Return [X, Y] of the center of cell containing provided text 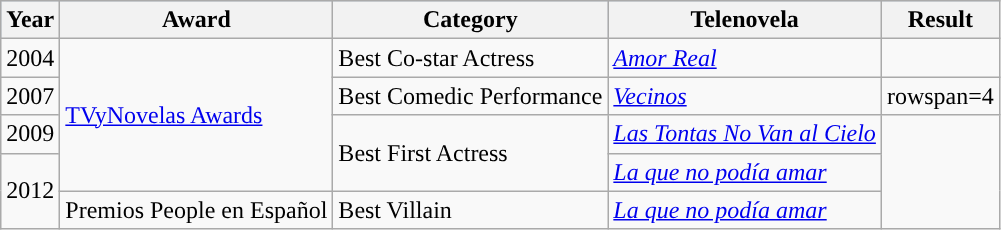
rowspan=4 [940, 96]
Best Comedic Performance [470, 96]
2004 [30, 58]
Year [30, 20]
Telenovela [745, 20]
Best Villain [470, 210]
Best Co-star Actress [470, 58]
2012 [30, 191]
2007 [30, 96]
Amor Real [745, 58]
Result [940, 20]
Award [196, 20]
Best First Actress [470, 153]
Las Tontas No Van al Cielo [745, 134]
Vecinos [745, 96]
2009 [30, 134]
Category [470, 20]
TVyNovelas Awards [196, 115]
Premios People en Español [196, 210]
